Extract the (X, Y) coordinate from the center of the cell holding the provided text.  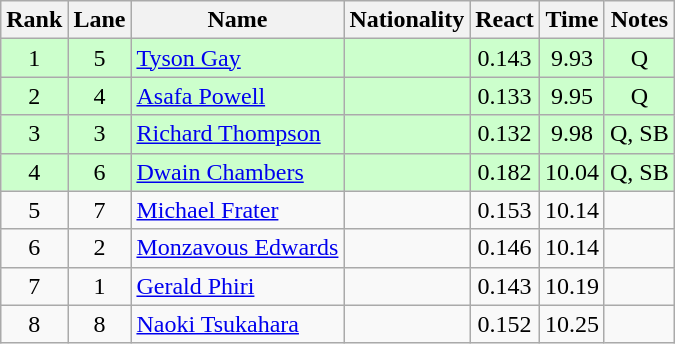
Name (238, 20)
10.19 (572, 286)
Michael Frater (238, 210)
9.93 (572, 58)
Richard Thompson (238, 134)
Naoki Tsukahara (238, 324)
Rank (34, 20)
0.182 (505, 172)
Time (572, 20)
Tyson Gay (238, 58)
0.146 (505, 248)
Gerald Phiri (238, 286)
10.04 (572, 172)
0.133 (505, 96)
Nationality (407, 20)
0.152 (505, 324)
Monzavous Edwards (238, 248)
9.98 (572, 134)
Notes (639, 20)
Lane (100, 20)
10.25 (572, 324)
React (505, 20)
0.153 (505, 210)
Dwain Chambers (238, 172)
Asafa Powell (238, 96)
0.132 (505, 134)
9.95 (572, 96)
